From the cell containing the given text, extract its center point as [X, Y] coordinate. 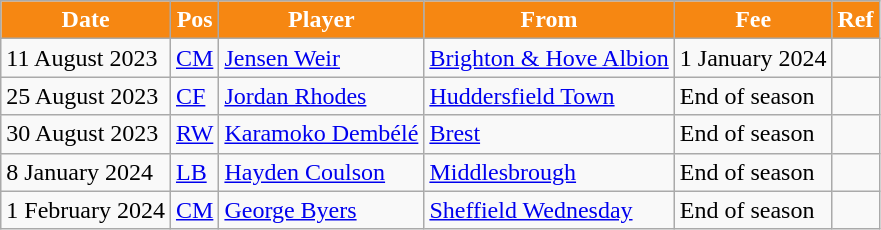
30 August 2023 [86, 134]
Middlesbrough [549, 172]
RW [194, 134]
8 January 2024 [86, 172]
Player [322, 20]
George Byers [322, 210]
Brest [549, 134]
1 February 2024 [86, 210]
Sheffield Wednesday [549, 210]
CF [194, 96]
Karamoko Dembélé [322, 134]
Hayden Coulson [322, 172]
25 August 2023 [86, 96]
Date [86, 20]
From [549, 20]
LB [194, 172]
Jordan Rhodes [322, 96]
11 August 2023 [86, 58]
Pos [194, 20]
1 January 2024 [753, 58]
Fee [753, 20]
Brighton & Hove Albion [549, 58]
Huddersfield Town [549, 96]
Ref [856, 20]
Jensen Weir [322, 58]
